Provide the [x, y] coordinate of the cell's center where the given text is located.  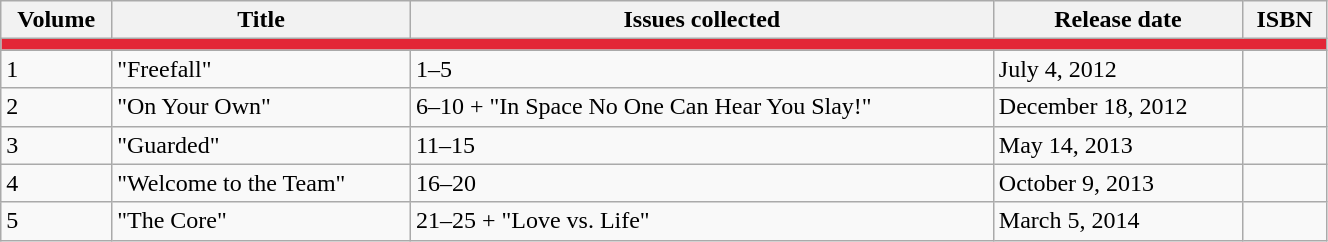
December 18, 2012 [1118, 107]
4 [56, 183]
11–15 [702, 145]
2 [56, 107]
5 [56, 221]
1–5 [702, 69]
March 5, 2014 [1118, 221]
16–20 [702, 183]
October 9, 2013 [1118, 183]
July 4, 2012 [1118, 69]
"Guarded" [262, 145]
Issues collected [702, 20]
6–10 + "In Space No One Can Hear You Slay!" [702, 107]
21–25 + "Love vs. Life" [702, 221]
Title [262, 20]
3 [56, 145]
"The Core" [262, 221]
"Freefall" [262, 69]
ISBN [1285, 20]
Release date [1118, 20]
Volume [56, 20]
"On Your Own" [262, 107]
"Welcome to the Team" [262, 183]
May 14, 2013 [1118, 145]
1 [56, 69]
